Extract the [x, y] coordinate from the center of the cell holding the provided text.  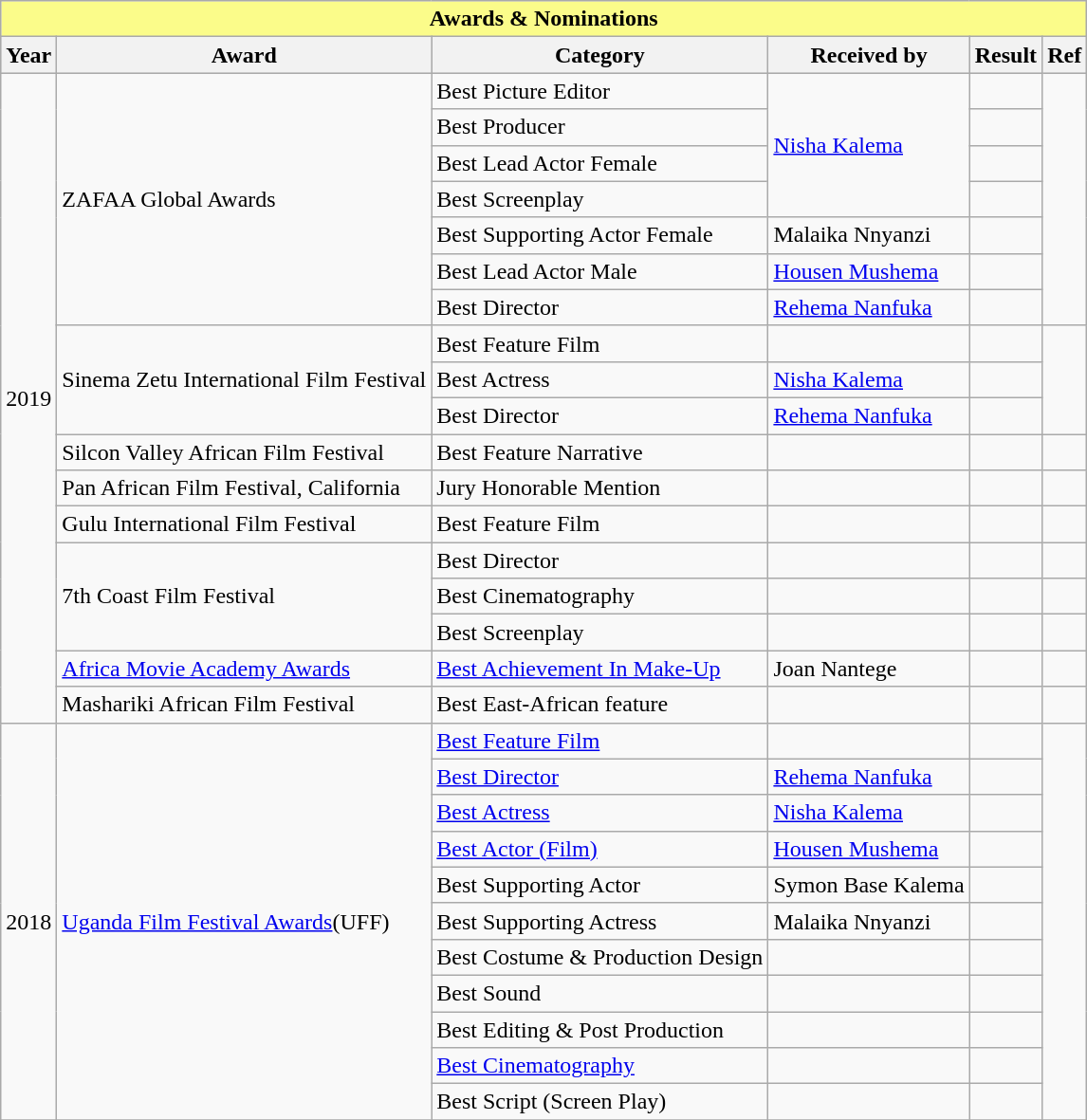
Best Editing & Post Production [599, 1029]
Symon Base Kalema [869, 885]
Award [245, 55]
Best Supporting Actor Female [599, 235]
Best Supporting Actress [599, 921]
Gulu International Film Festival [245, 524]
Joan Nantege [869, 669]
Pan African Film Festival, California [245, 488]
Africa Movie Academy Awards [245, 669]
Best Achievement In Make-Up [599, 669]
Uganda Film Festival Awards(UFF) [245, 922]
Best Feature Narrative [599, 452]
Best Picture Editor [599, 91]
Silcon Valley African Film Festival [245, 452]
Year [28, 55]
2018 [28, 922]
Sinema Zetu International Film Festival [245, 379]
Category [599, 55]
ZAFAA Global Awards [245, 199]
Awards & Nominations [544, 19]
7th Coast Film Festival [245, 597]
Best Script (Screen Play) [599, 1102]
Best Sound [599, 993]
Best Supporting Actor [599, 885]
Mashariki African Film Festival [245, 705]
Result [1005, 55]
Best Lead Actor Female [599, 163]
Best Lead Actor Male [599, 271]
Ref [1064, 55]
Best Costume & Production Design [599, 957]
Best Producer [599, 127]
2019 [28, 398]
Received by [869, 55]
Best Actor (Film) [599, 849]
Best East-African feature [599, 705]
Jury Honorable Mention [599, 488]
